Identify which cell holds the provided text, then report its [x, y] central coordinate. 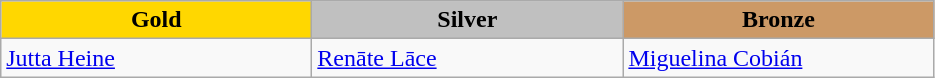
Miguelina Cobián [778, 58]
Jutta Heine [156, 58]
Silver [468, 20]
Bronze [778, 20]
Renāte Lāce [468, 58]
Gold [156, 20]
